Pinpoint the cell where the given text exists, returning its (X, Y) midpoint coordinate. 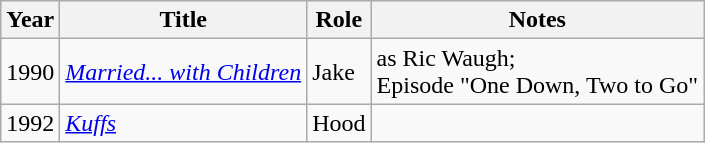
Year (30, 20)
1992 (30, 123)
Title (184, 20)
Notes (538, 20)
Jake (339, 72)
Kuffs (184, 123)
as Ric Waugh;Episode "One Down, Two to Go" (538, 72)
Hood (339, 123)
Married... with Children (184, 72)
Role (339, 20)
1990 (30, 72)
